Return the [X, Y] coordinate for the center point of the cell that contains the specified text.  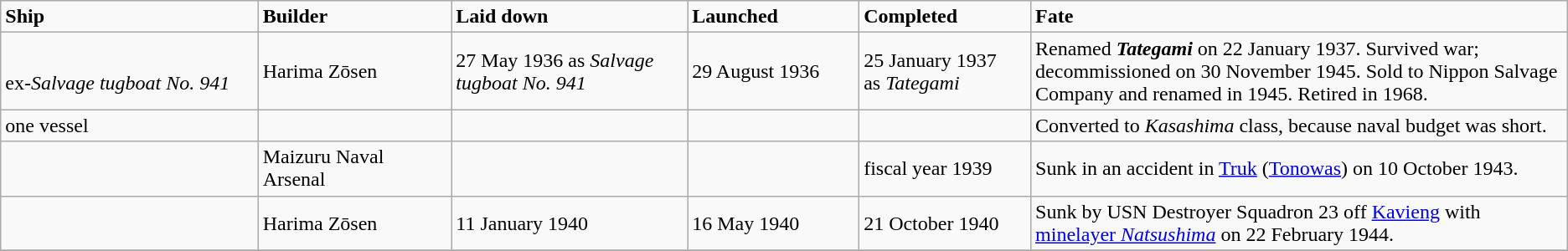
Builder [355, 17]
ex-Salvage tugboat No. 941 [129, 71]
Fate [1300, 17]
27 May 1936 as Salvage tugboat No. 941 [570, 71]
Laid down [570, 17]
Maizuru Naval Arsenal [355, 169]
Sunk by USN Destroyer Squadron 23 off Kavieng with minelayer Natsushima on 22 February 1944. [1300, 223]
fiscal year 1939 [945, 169]
25 January 1937as Tategami [945, 71]
11 January 1940 [570, 223]
16 May 1940 [774, 223]
one vessel [129, 125]
21 October 1940 [945, 223]
29 August 1936 [774, 71]
Ship [129, 17]
Sunk in an accident in Truk (Tonowas) on 10 October 1943. [1300, 169]
Completed [945, 17]
Converted to Kasashima class, because naval budget was short. [1300, 125]
Launched [774, 17]
